Output the [X, Y] coordinate of the center of the cell containing the given text.  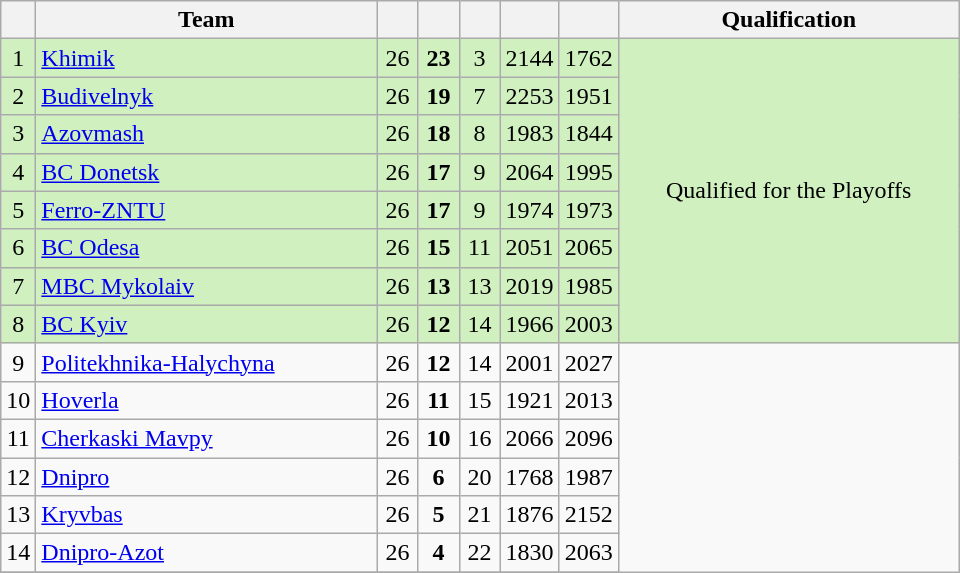
2096 [588, 438]
Kryvbas [206, 515]
2051 [530, 248]
19 [438, 96]
Qualification [788, 20]
1973 [588, 210]
1985 [588, 286]
MBC Mykolaiv [206, 286]
16 [480, 438]
2144 [530, 58]
21 [480, 515]
Hoverla [206, 400]
1844 [588, 134]
2253 [530, 96]
Politekhnika-Halychyna [206, 362]
2027 [588, 362]
BC Kyiv [206, 324]
2064 [530, 172]
1974 [530, 210]
2019 [530, 286]
2152 [588, 515]
1951 [588, 96]
23 [438, 58]
1995 [588, 172]
BC Odesa [206, 248]
Dnipro-Azot [206, 553]
1983 [530, 134]
2063 [588, 553]
1762 [588, 58]
Dnipro [206, 477]
Cherkaski Mavpy [206, 438]
1921 [530, 400]
Budivelnyk [206, 96]
22 [480, 553]
Qualified for the Playoffs [788, 191]
1768 [530, 477]
Team [206, 20]
2013 [588, 400]
2001 [530, 362]
1830 [530, 553]
2065 [588, 248]
18 [438, 134]
1987 [588, 477]
Khimik [206, 58]
Azovmash [206, 134]
1876 [530, 515]
1 [18, 58]
20 [480, 477]
1966 [530, 324]
BC Donetsk [206, 172]
2003 [588, 324]
2066 [530, 438]
2 [18, 96]
Ferro-ZNTU [206, 210]
